Capture the cell that displays the provided text and extract its [X, Y] central coordinate. 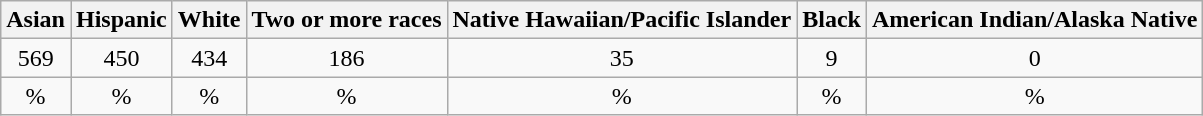
Asian [36, 20]
0 [1034, 58]
White [209, 20]
Native Hawaiian/Pacific Islander [622, 20]
450 [121, 58]
569 [36, 58]
434 [209, 58]
35 [622, 58]
American Indian/Alaska Native [1034, 20]
9 [832, 58]
186 [346, 58]
Black [832, 20]
Hispanic [121, 20]
Two or more races [346, 20]
